Locate the cell with the specified text and output its (x, y) center coordinate. 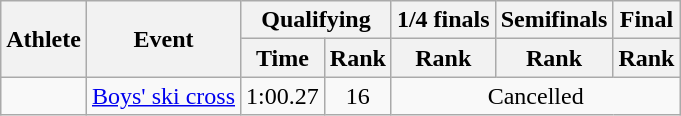
16 (358, 96)
1:00.27 (283, 96)
Time (283, 58)
Event (163, 39)
Final (646, 20)
1/4 finals (443, 20)
Semifinals (554, 20)
Athlete (44, 39)
Boys' ski cross (163, 96)
Cancelled (536, 96)
Qualifying (316, 20)
